Identify which cell holds the provided text, then report its [x, y] central coordinate. 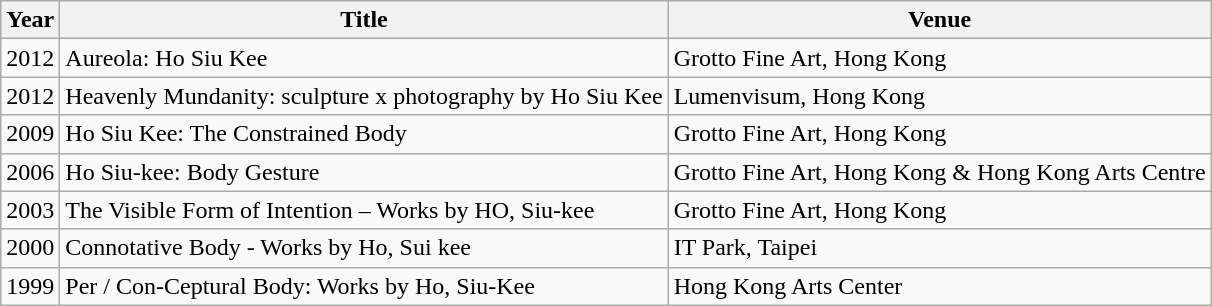
2003 [30, 210]
Venue [940, 20]
Grotto Fine Art, Hong Kong & Hong Kong Arts Centre [940, 172]
2000 [30, 248]
Lumenvisum, Hong Kong [940, 96]
2006 [30, 172]
Per / Con-Ceptural Body: Works by Ho, Siu-Kee [364, 286]
Title [364, 20]
Heavenly Mundanity: sculpture x photography by Ho Siu Kee [364, 96]
2009 [30, 134]
IT Park, Taipei [940, 248]
1999 [30, 286]
Year [30, 20]
Aureola: Ho Siu Kee [364, 58]
Hong Kong Arts Center [940, 286]
Ho Siu-kee: Body Gesture [364, 172]
Connotative Body - Works by Ho, Sui kee [364, 248]
The Visible Form of Intention – Works by HO, Siu-kee [364, 210]
Ho Siu Kee: The Constrained Body [364, 134]
